Search for the cell housing the specified text and yield its (X, Y) center coordinate. 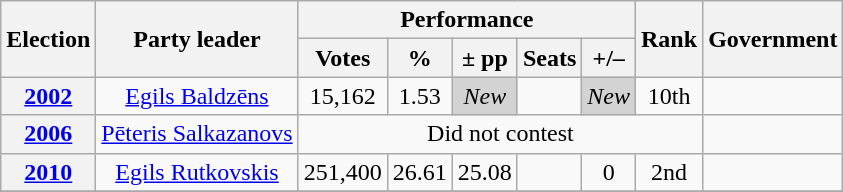
± pp (484, 58)
251,400 (342, 172)
25.08 (484, 172)
2002 (48, 96)
Votes (342, 58)
Egils Baldzēns (197, 96)
Government (773, 39)
+/– (609, 58)
0 (609, 172)
Party leader (197, 39)
15,162 (342, 96)
Election (48, 39)
Performance (466, 20)
Rank (670, 39)
26.61 (420, 172)
1.53 (420, 96)
2nd (670, 172)
Pēteris Salkazanovs (197, 134)
10th (670, 96)
Seats (549, 58)
2006 (48, 134)
Egils Rutkovskis (197, 172)
2010 (48, 172)
Did not contest (500, 134)
% (420, 58)
